Determine the (x, y) coordinate at the center of the cell enclosing the given text.  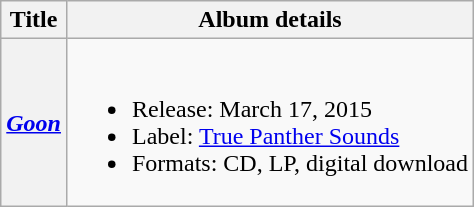
Goon (34, 122)
Title (34, 20)
Release: March 17, 2015Label: True Panther SoundsFormats: CD, LP, digital download (270, 122)
Album details (270, 20)
